Capture the cell that displays the provided text and extract its [x, y] central coordinate. 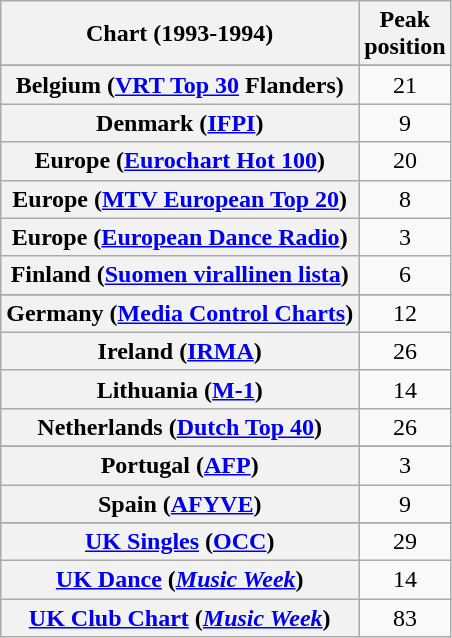
Europe (MTV European Top 20) [180, 199]
29 [405, 542]
Peakposition [405, 34]
UK Club Chart (Music Week) [180, 618]
Denmark (IFPI) [180, 123]
Europe (Eurochart Hot 100) [180, 161]
UK Dance (Music Week) [180, 580]
Chart (1993-1994) [180, 34]
21 [405, 85]
Germany (Media Control Charts) [180, 313]
Spain (AFYVE) [180, 503]
12 [405, 313]
Ireland (IRMA) [180, 351]
6 [405, 275]
83 [405, 618]
Lithuania (M-1) [180, 389]
Netherlands (Dutch Top 40) [180, 427]
Europe (European Dance Radio) [180, 237]
Belgium (VRT Top 30 Flanders) [180, 85]
20 [405, 161]
UK Singles (OCC) [180, 542]
Portugal (AFP) [180, 465]
8 [405, 199]
Finland (Suomen virallinen lista) [180, 275]
